Find where the given text appears and provide that cell's center as (x, y) coordinate. 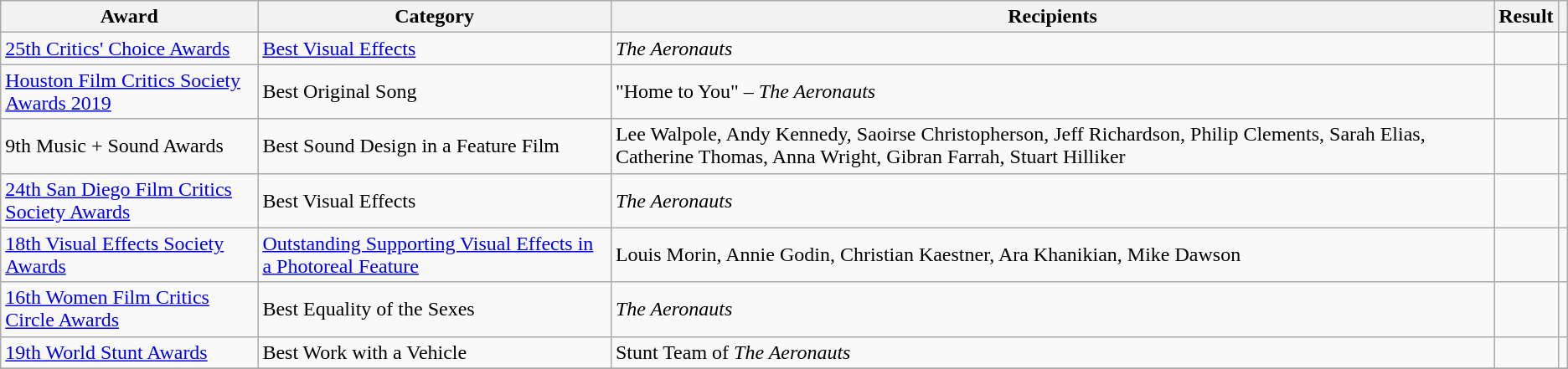
Best Sound Design in a Feature Film (435, 146)
Houston Film Critics Society Awards 2019 (129, 92)
16th Women Film Critics Circle Awards (129, 310)
Best Work with a Vehicle (435, 352)
24th San Diego Film Critics Society Awards (129, 201)
Outstanding Supporting Visual Effects in a Photoreal Feature (435, 254)
"Home to You" – The Aeronauts (1052, 92)
Louis Morin, Annie Godin, Christian Kaestner, Ara Khanikian, Mike Dawson (1052, 254)
25th Critics' Choice Awards (129, 49)
Best Original Song (435, 92)
9th Music + Sound Awards (129, 146)
Best Equality of the Sexes (435, 310)
Result (1526, 17)
Recipients (1052, 17)
Award (129, 17)
19th World Stunt Awards (129, 352)
18th Visual Effects Society Awards (129, 254)
Stunt Team of The Aeronauts (1052, 352)
Category (435, 17)
